From the cell containing the given text, extract its center point as [X, Y] coordinate. 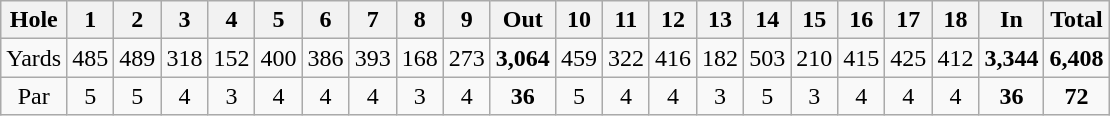
6,408 [1076, 58]
15 [814, 20]
489 [138, 58]
412 [956, 58]
17 [908, 20]
Hole [34, 20]
425 [908, 58]
8 [420, 20]
210 [814, 58]
10 [578, 20]
13 [720, 20]
3,344 [1012, 58]
318 [184, 58]
1 [90, 20]
322 [626, 58]
Total [1076, 20]
2 [138, 20]
168 [420, 58]
485 [90, 58]
400 [278, 58]
Par [34, 96]
182 [720, 58]
14 [768, 20]
393 [372, 58]
273 [466, 58]
416 [672, 58]
12 [672, 20]
386 [326, 58]
Out [522, 20]
459 [578, 58]
415 [862, 58]
In [1012, 20]
18 [956, 20]
16 [862, 20]
7 [372, 20]
9 [466, 20]
6 [326, 20]
72 [1076, 96]
3,064 [522, 58]
503 [768, 58]
152 [232, 58]
Yards [34, 58]
11 [626, 20]
